Locate the cell with the specified text and output its [x, y] center coordinate. 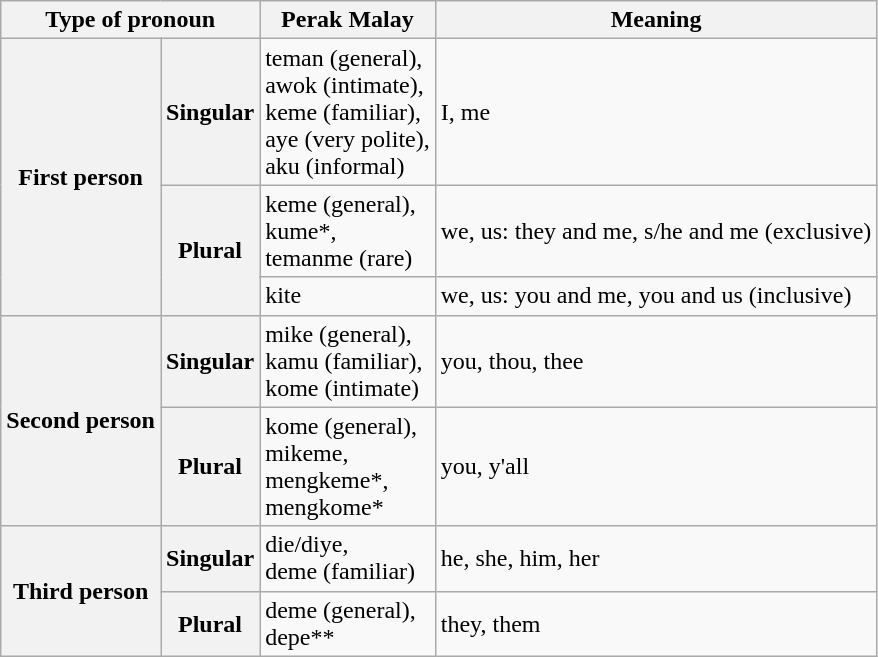
he, she, him, her [656, 558]
die/diye, deme (familiar) [348, 558]
Type of pronoun [130, 20]
deme (general), depe** [348, 624]
you, thou, thee [656, 361]
they, them [656, 624]
kite [348, 296]
keme (general), kume*, temanme (rare) [348, 231]
Second person [81, 420]
I, me [656, 112]
kome (general), mikeme, mengkeme*, mengkome* [348, 466]
mike (general), kamu (familiar), kome (intimate) [348, 361]
Meaning [656, 20]
you, y'all [656, 466]
Perak Malay [348, 20]
teman (general), awok (intimate), keme (familiar), aye (very polite), aku (informal) [348, 112]
we, us: you and me, you and us (inclusive) [656, 296]
First person [81, 177]
Third person [81, 591]
we, us: they and me, s/he and me (exclusive) [656, 231]
